Determine the (X, Y) coordinate at the center of the cell enclosing the given text.  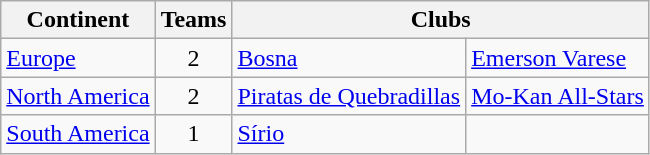
Emerson Varese (558, 58)
Bosna (349, 58)
Mo-Kan All-Stars (558, 96)
Clubs (440, 20)
South America (78, 134)
Continent (78, 20)
Sírio (349, 134)
1 (194, 134)
North America (78, 96)
Teams (194, 20)
Europe (78, 58)
Piratas de Quebradillas (349, 96)
